Output the [X, Y] coordinate of the center of the cell containing the given text.  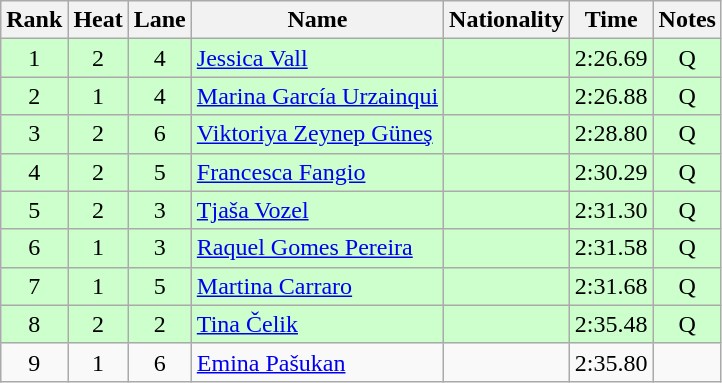
Francesca Fangio [317, 172]
Rank [34, 20]
2:26.69 [611, 58]
2:35.80 [611, 362]
Raquel Gomes Pereira [317, 248]
Emina Pašukan [317, 362]
2:30.29 [611, 172]
Tina Čelik [317, 324]
2:31.30 [611, 210]
2:28.80 [611, 134]
Jessica Vall [317, 58]
Name [317, 20]
2:31.58 [611, 248]
Martina Carraro [317, 286]
8 [34, 324]
2:35.48 [611, 324]
9 [34, 362]
7 [34, 286]
Tjaša Vozel [317, 210]
2:31.68 [611, 286]
Marina García Urzainqui [317, 96]
Lane [160, 20]
Viktoriya Zeynep Güneş [317, 134]
Nationality [507, 20]
Time [611, 20]
Notes [687, 20]
Heat [98, 20]
2:26.88 [611, 96]
